Return the (X, Y) coordinate for the center point of the cell that contains the specified text.  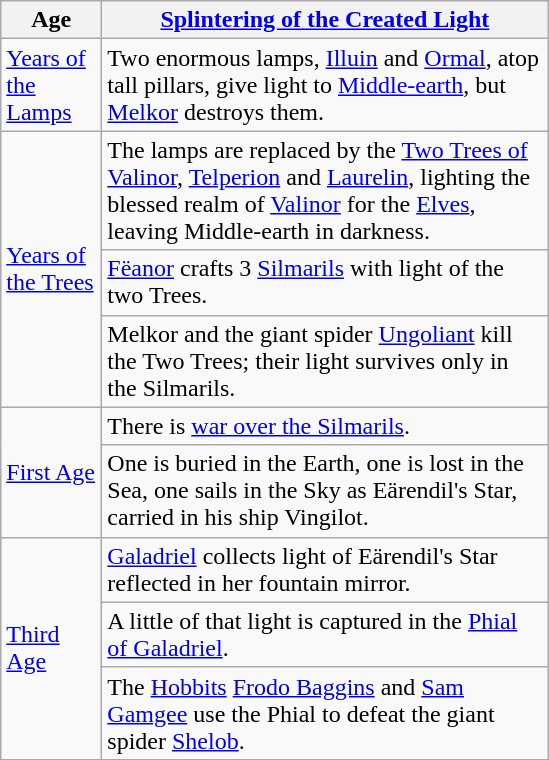
Galadriel collects light of Eärendil's Star reflected in her fountain mirror. (325, 570)
Splintering of the Created Light (325, 20)
A little of that light is captured in the Phial of Galadriel. (325, 634)
Age (52, 20)
First Age (52, 472)
One is buried in the Earth, one is lost in the Sea, one sails in the Sky as Eärendil's Star, carried in his ship Vingilot. (325, 491)
Two enormous lamps, Illuin and Ormal, atop tall pillars, give light to Middle-earth, but Melkor destroys them. (325, 85)
Melkor and the giant spider Ungoliant kill the Two Trees; their light survives only in the Silmarils. (325, 361)
There is war over the Silmarils. (325, 426)
Fëanor crafts 3 Silmarils with light of the two Trees. (325, 282)
Years of the Trees (52, 269)
Years of the Lamps (52, 85)
The Hobbits Frodo Baggins and Sam Gamgee use the Phial to defeat the giant spider Shelob. (325, 713)
Third Age (52, 648)
